Locate the cell with the specified text and output its (x, y) center coordinate. 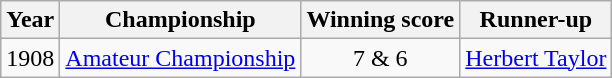
Championship (180, 20)
7 & 6 (380, 58)
Herbert Taylor (536, 58)
Runner-up (536, 20)
Amateur Championship (180, 58)
Winning score (380, 20)
1908 (30, 58)
Year (30, 20)
